Capture the cell that displays the provided text and extract its [x, y] central coordinate. 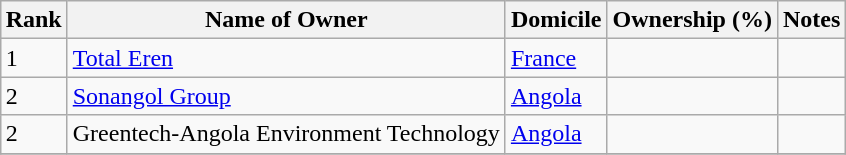
Sonangol Group [286, 96]
Ownership (%) [692, 20]
Notes [811, 20]
Rank [34, 20]
Domicile [556, 20]
Greentech-Angola Environment Technology [286, 134]
1 [34, 58]
Total Eren [286, 58]
France [556, 58]
Name of Owner [286, 20]
